Provide the (X, Y) coordinate of the cell's center where the given text is located.  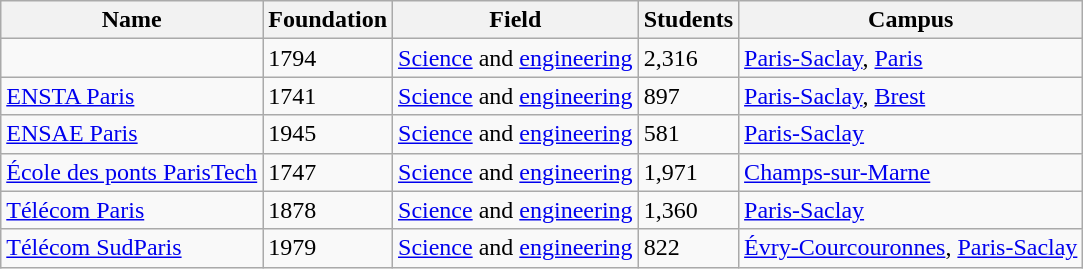
Foundation (328, 20)
1741 (328, 96)
1979 (328, 248)
2,316 (688, 58)
1747 (328, 172)
822 (688, 248)
Name (132, 20)
1878 (328, 210)
Paris-Saclay, Paris (911, 58)
Télécom Paris (132, 210)
Field (516, 20)
1794 (328, 58)
Télécom SudParis (132, 248)
ENSAE Paris (132, 134)
1,360 (688, 210)
581 (688, 134)
Students (688, 20)
Campus (911, 20)
École des ponts ParisTech (132, 172)
897 (688, 96)
1945 (328, 134)
ENSTA Paris (132, 96)
1,971 (688, 172)
Champs-sur-Marne (911, 172)
Paris-Saclay, Brest (911, 96)
Évry-Courcouronnes, Paris-Saclay (911, 248)
